Search for the cell housing the specified text and yield its [x, y] center coordinate. 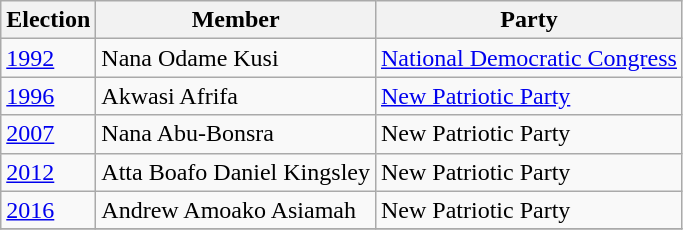
1996 [48, 96]
Nana Odame Kusi [236, 58]
Member [236, 20]
Nana Abu-Bonsra [236, 134]
Atta Boafo Daniel Kingsley [236, 172]
Akwasi Afrifa [236, 96]
Andrew Amoako Asiamah [236, 210]
1992 [48, 58]
National Democratic Congress [528, 58]
2012 [48, 172]
2007 [48, 134]
Party [528, 20]
Election [48, 20]
2016 [48, 210]
